Determine the [x, y] coordinate at the center of the cell enclosing the given text.  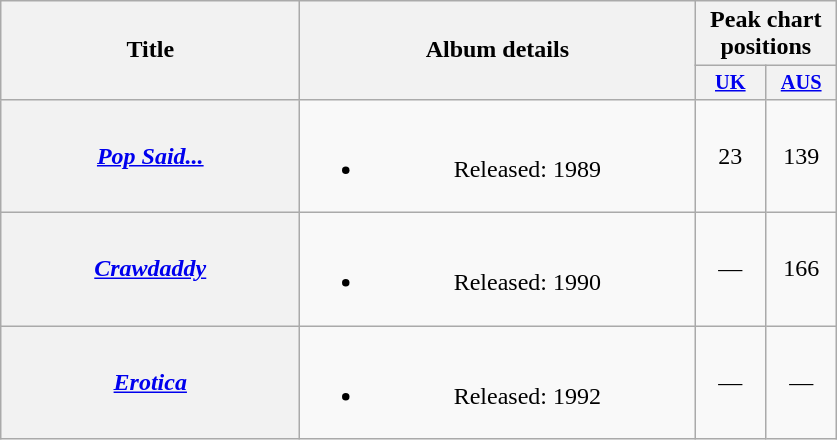
Erotica [150, 382]
Pop Said... [150, 156]
23 [730, 156]
Album details [498, 50]
139 [802, 156]
Released: 1989 [498, 156]
Crawdaddy [150, 270]
Peak chartpositions [766, 34]
UK [730, 83]
Released: 1992 [498, 382]
Title [150, 50]
166 [802, 270]
AUS [802, 83]
Released: 1990 [498, 270]
